Find where the given text appears and provide that cell's center as [x, y] coordinate. 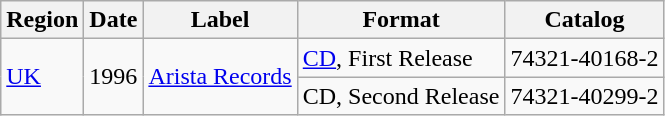
CD, First Release [401, 58]
Region [42, 20]
Label [220, 20]
CD, Second Release [401, 96]
Date [114, 20]
Format [401, 20]
74321-40299-2 [584, 96]
UK [42, 77]
Arista Records [220, 77]
74321-40168-2 [584, 58]
Catalog [584, 20]
1996 [114, 77]
